From the cell containing the given text, extract its center point as (X, Y) coordinate. 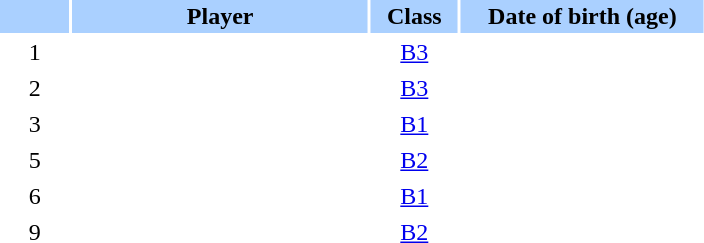
5 (34, 160)
6 (34, 196)
1 (34, 52)
Class (414, 16)
Date of birth (age) (582, 16)
2 (34, 88)
3 (34, 124)
Player (220, 16)
B2 (414, 160)
